Capture the cell that displays the provided text and extract its [x, y] central coordinate. 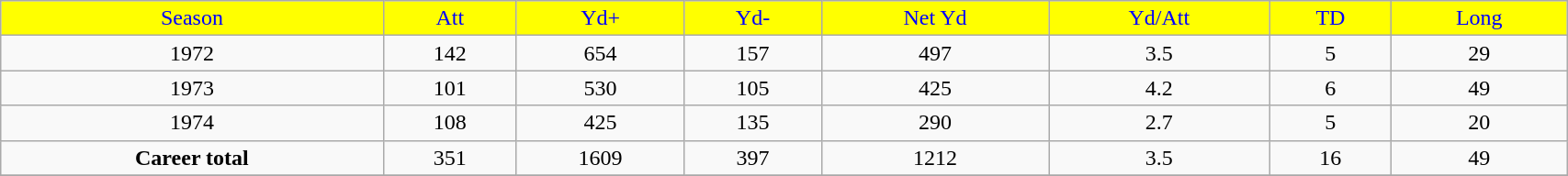
135 [753, 123]
Att [450, 18]
142 [450, 53]
Career total [192, 158]
16 [1330, 158]
1609 [600, 158]
Yd/Att [1159, 18]
4.2 [1159, 88]
29 [1479, 53]
1973 [192, 88]
TD [1330, 18]
530 [600, 88]
Yd+ [600, 18]
Net Yd [935, 18]
105 [753, 88]
2.7 [1159, 123]
497 [935, 53]
1212 [935, 158]
397 [753, 158]
Long [1479, 18]
20 [1479, 123]
Yd- [753, 18]
157 [753, 53]
101 [450, 88]
108 [450, 123]
1972 [192, 53]
654 [600, 53]
1974 [192, 123]
Season [192, 18]
290 [935, 123]
351 [450, 158]
6 [1330, 88]
